Find where the given text appears and provide that cell's center as [x, y] coordinate. 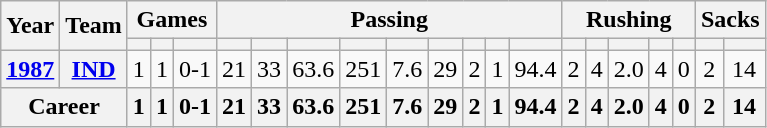
Passing [390, 20]
Rushing [628, 20]
Career [64, 107]
Team [94, 26]
Year [30, 26]
IND [94, 69]
Games [172, 20]
1987 [30, 69]
Sacks [730, 20]
